Find where the given text appears and provide that cell's center as (X, Y) coordinate. 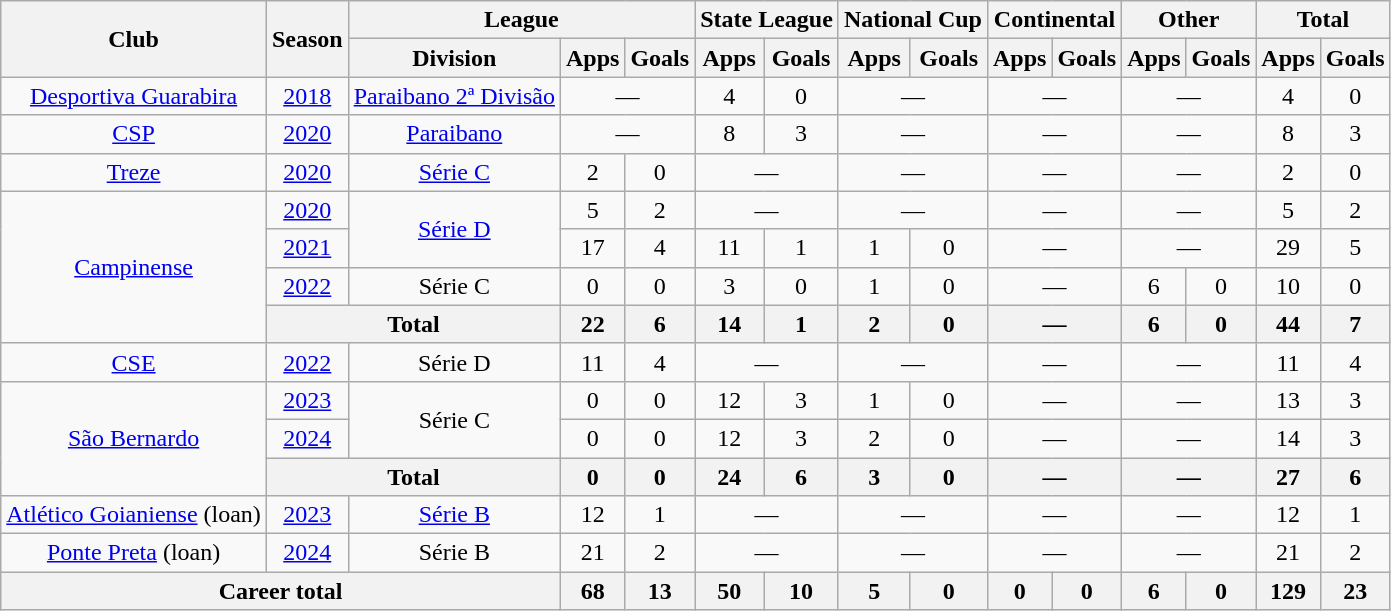
São Bernardo (134, 438)
17 (592, 248)
68 (592, 591)
Club (134, 39)
Treze (134, 172)
50 (730, 591)
National Cup (912, 20)
CSP (134, 134)
Paraibano (454, 134)
Division (454, 58)
7 (1355, 324)
2018 (307, 96)
Atlético Goianiense (loan) (134, 515)
22 (592, 324)
29 (1288, 248)
44 (1288, 324)
2021 (307, 248)
Campinense (134, 267)
Career total (281, 591)
Desportiva Guarabira (134, 96)
CSE (134, 362)
League (521, 20)
23 (1355, 591)
State League (767, 20)
24 (730, 477)
Paraibano 2ª Divisão (454, 96)
129 (1288, 591)
Season (307, 39)
Ponte Preta (loan) (134, 553)
Other (1189, 20)
27 (1288, 477)
Continental (1054, 20)
